Pinpoint the cell where the given text exists, returning its [X, Y] midpoint coordinate. 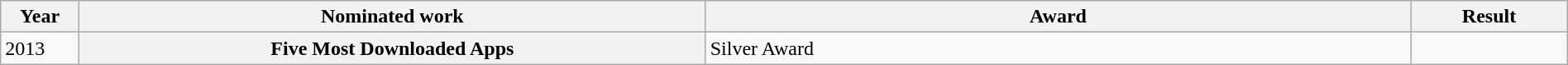
Year [40, 17]
2013 [40, 48]
Result [1489, 17]
Nominated work [392, 17]
Silver Award [1059, 48]
Award [1059, 17]
Five Most Downloaded Apps [392, 48]
